Scan for the cell matching the given text and deliver its [X, Y] coordinate at center. 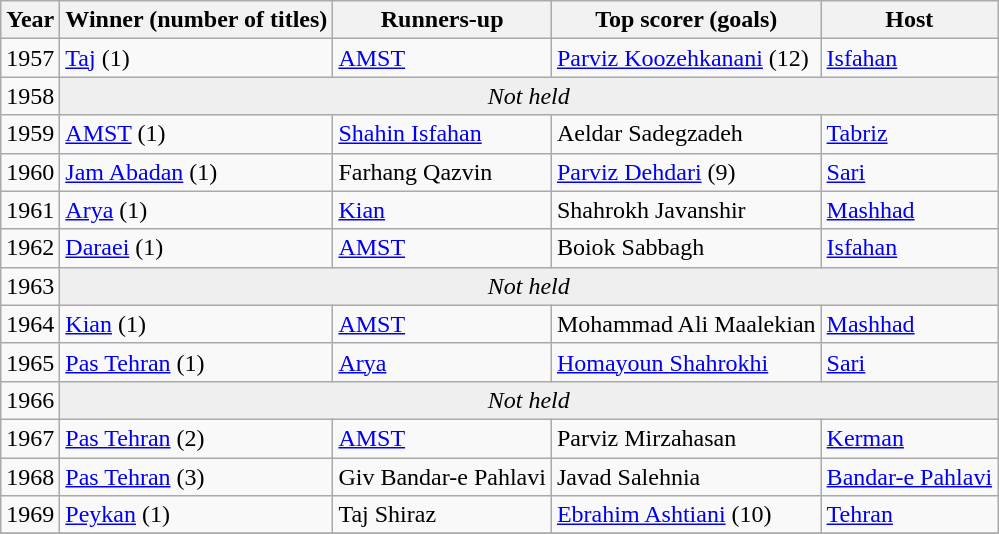
1962 [30, 248]
Taj Shiraz [442, 515]
1966 [30, 400]
Tehran [910, 515]
Taj (1) [196, 58]
1960 [30, 172]
1969 [30, 515]
Parviz Mirzahasan [686, 438]
Pas Tehran (1) [196, 362]
Parviz Koozehkanani (12) [686, 58]
Boiok Sabbagh [686, 248]
Javad Salehnia [686, 477]
Kian [442, 210]
Year [30, 20]
Jam Abadan (1) [196, 172]
Shahin Isfahan [442, 134]
Winner (number of titles) [196, 20]
1965 [30, 362]
Mohammad Ali Maalekian [686, 324]
Aeldar Sadegzadeh [686, 134]
1958 [30, 96]
Tabriz [910, 134]
Shahrokh Javanshir [686, 210]
1968 [30, 477]
Top scorer (goals) [686, 20]
Arya [442, 362]
AMST (1) [196, 134]
1957 [30, 58]
Homayoun Shahrokhi [686, 362]
1964 [30, 324]
Ebrahim Ashtiani (10) [686, 515]
Bandar-e Pahlavi [910, 477]
1967 [30, 438]
1961 [30, 210]
Farhang Qazvin [442, 172]
1959 [30, 134]
Peykan (1) [196, 515]
Pas Tehran (2) [196, 438]
Runners-up [442, 20]
Arya (1) [196, 210]
Host [910, 20]
Giv Bandar-e Pahlavi [442, 477]
Daraei (1) [196, 248]
Kerman [910, 438]
Pas Tehran (3) [196, 477]
1963 [30, 286]
Kian (1) [196, 324]
Parviz Dehdari (9) [686, 172]
